Return the (x, y) coordinate for the center point of the cell that contains the specified text.  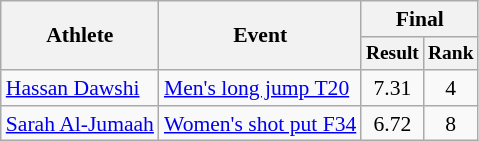
7.31 (392, 88)
Hassan Dawshi (80, 88)
Athlete (80, 36)
Men's long jump T20 (260, 88)
Result (392, 54)
4 (450, 88)
Final (420, 19)
Event (260, 36)
Rank (450, 54)
